Find where the given text appears and provide that cell's center as (x, y) coordinate. 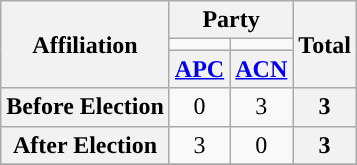
ACN (262, 69)
Affiliation (86, 44)
Total (325, 44)
APC (199, 69)
Before Election (86, 107)
Party (230, 20)
After Election (86, 145)
